Scan for the cell matching the given text and deliver its [x, y] coordinate at center. 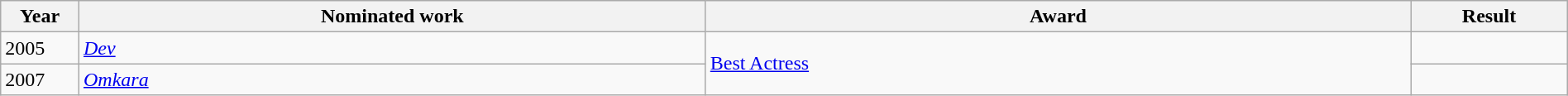
Best Actress [1059, 64]
Award [1059, 17]
Omkara [392, 79]
2007 [40, 79]
Result [1489, 17]
Dev [392, 48]
Nominated work [392, 17]
2005 [40, 48]
Year [40, 17]
